Provide the [x, y] coordinate of the cell's center where the given text is located.  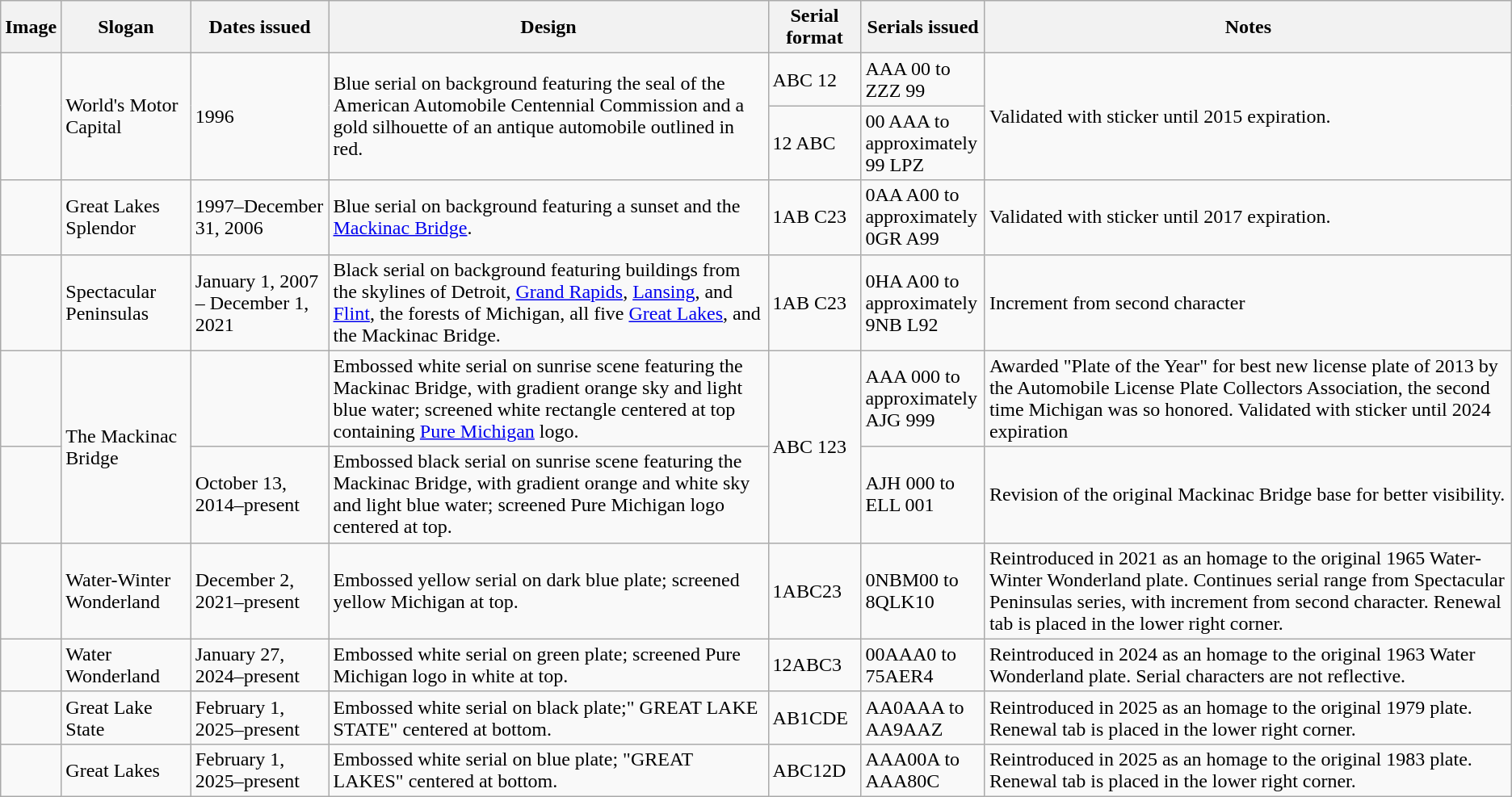
AB1CDE [814, 717]
0HA A00 to approximately 9NB L92 [923, 302]
Water Wonderland [126, 665]
Design [548, 27]
AAA 00 to ZZZ 99 [923, 79]
Serial format [814, 27]
AJH 000 to ELL 001 [923, 494]
Notes [1248, 27]
Serials issued [923, 27]
Spectacular Peninsulas [126, 302]
Slogan [126, 27]
Great Lake State [126, 717]
AAA00A to AAA80C [923, 770]
Embossed white serial on black plate;" GREAT LAKE STATE" centered at bottom. [548, 717]
AAA 000 to approximately AJG 999 [923, 399]
00AAA0 to 75AER4 [923, 665]
1ABC23 [814, 591]
Embossed white serial on green plate; screened Pure Michigan logo in white at top. [548, 665]
ABC 123 [814, 447]
December 2, 2021–present [260, 591]
Increment from second character [1248, 302]
ABC 12 [814, 79]
Blue serial on background featuring a sunset and the Mackinac Bridge. [548, 217]
World's Motor Capital [126, 116]
AA0AAA to AA9AAZ [923, 717]
January 1, 2007 – December 1, 2021 [260, 302]
12 ABC [814, 143]
Water-Winter Wonderland [126, 591]
Reintroduced in 2025 as an homage to the original 1979 plate. Renewal tab is placed in the lower right corner. [1248, 717]
Image [31, 27]
Validated with sticker until 2015 expiration. [1248, 116]
Great Lakes Splendor [126, 217]
1996 [260, 116]
12ABC3 [814, 665]
0AA A00 to approximately 0GR A99 [923, 217]
1997–December 31, 2006 [260, 217]
ABC12D [814, 770]
00 AAA to approximately 99 LPZ [923, 143]
Revision of the original Mackinac Bridge base for better visibility. [1248, 494]
Great Lakes [126, 770]
Embossed white serial on blue plate; "GREAT LAKES" centered at bottom. [548, 770]
Reintroduced in 2025 as an homage to the original 1983 plate. Renewal tab is placed in the lower right corner. [1248, 770]
Reintroduced in 2024 as an homage to the original 1963 Water Wonderland plate. Serial characters are not reflective. [1248, 665]
Dates issued [260, 27]
The Mackinac Bridge [126, 447]
October 13, 2014–present [260, 494]
Validated with sticker until 2017 expiration. [1248, 217]
Embossed yellow serial on dark blue plate; screened yellow Michigan at top. [548, 591]
0NBM00 to 8QLK10 [923, 591]
January 27, 2024–present [260, 665]
